Identify which cell holds the provided text, then report its [x, y] central coordinate. 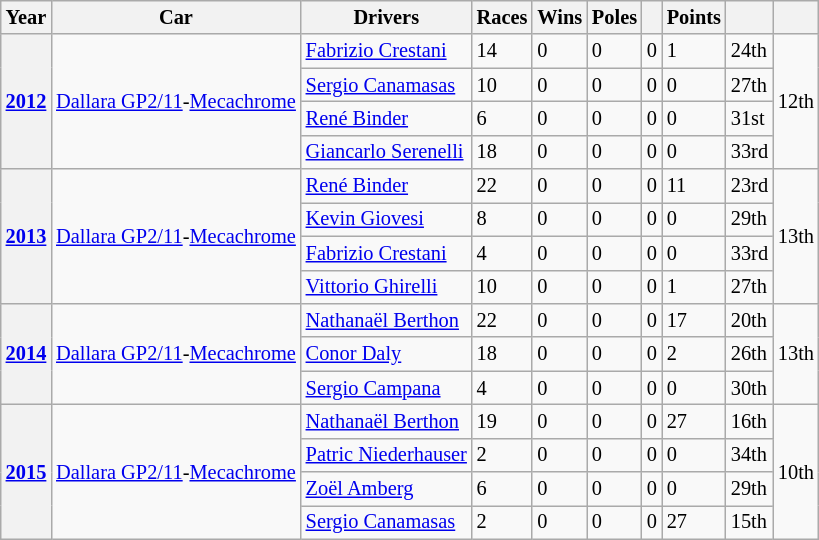
34th [750, 455]
14 [502, 51]
31st [750, 118]
2015 [26, 472]
19 [502, 421]
Giancarlo Serenelli [386, 152]
23rd [750, 186]
Zoël Amberg [386, 489]
Races [502, 17]
Year [26, 17]
11 [694, 186]
Kevin Giovesi [386, 219]
2012 [26, 102]
8 [502, 219]
17 [694, 320]
Poles [614, 17]
2013 [26, 236]
Conor Daly [386, 354]
30th [750, 388]
2014 [26, 354]
12th [796, 102]
10th [796, 472]
Car [176, 17]
20th [750, 320]
Wins [560, 17]
16th [750, 421]
Vittorio Ghirelli [386, 287]
Sergio Campana [386, 388]
Patric Niederhauser [386, 455]
26th [750, 354]
15th [750, 522]
Points [694, 17]
24th [750, 51]
Drivers [386, 17]
